Detect which cell encompasses the target text, then output its [x, y] center coordinate. 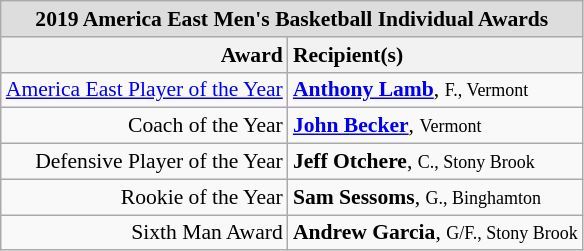
Sam Sessoms, G., Binghamton [436, 197]
Defensive Player of the Year [144, 162]
America East Player of the Year [144, 90]
John Becker, Vermont [436, 126]
Jeff Otchere, C., Stony Brook [436, 162]
Sixth Man Award [144, 233]
Anthony Lamb, F., Vermont [436, 90]
2019 America East Men's Basketball Individual Awards [292, 19]
Rookie of the Year [144, 197]
Andrew Garcia, G/F., Stony Brook [436, 233]
Coach of the Year [144, 126]
Award [144, 55]
Recipient(s) [436, 55]
